Scan for the cell matching the given text and deliver its [X, Y] coordinate at center. 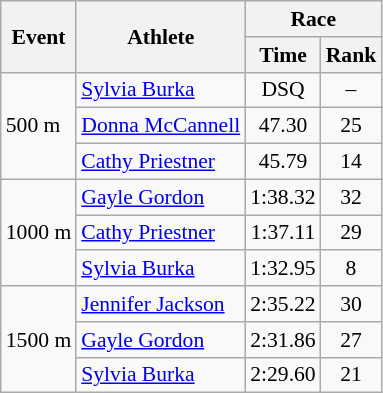
Race [313, 19]
500 m [38, 126]
1000 m [38, 232]
– [352, 90]
1:38.32 [282, 197]
30 [352, 304]
2:35.22 [282, 304]
2:31.86 [282, 340]
27 [352, 340]
25 [352, 126]
1500 m [38, 340]
1:32.95 [282, 269]
45.79 [282, 162]
Time [282, 55]
Event [38, 36]
29 [352, 233]
Donna McCannell [160, 126]
Athlete [160, 36]
Rank [352, 55]
21 [352, 375]
2:29.60 [282, 375]
1:37.11 [282, 233]
Jennifer Jackson [160, 304]
47.30 [282, 126]
14 [352, 162]
8 [352, 269]
32 [352, 197]
DSQ [282, 90]
